From the cell containing the given text, extract its center point as (x, y) coordinate. 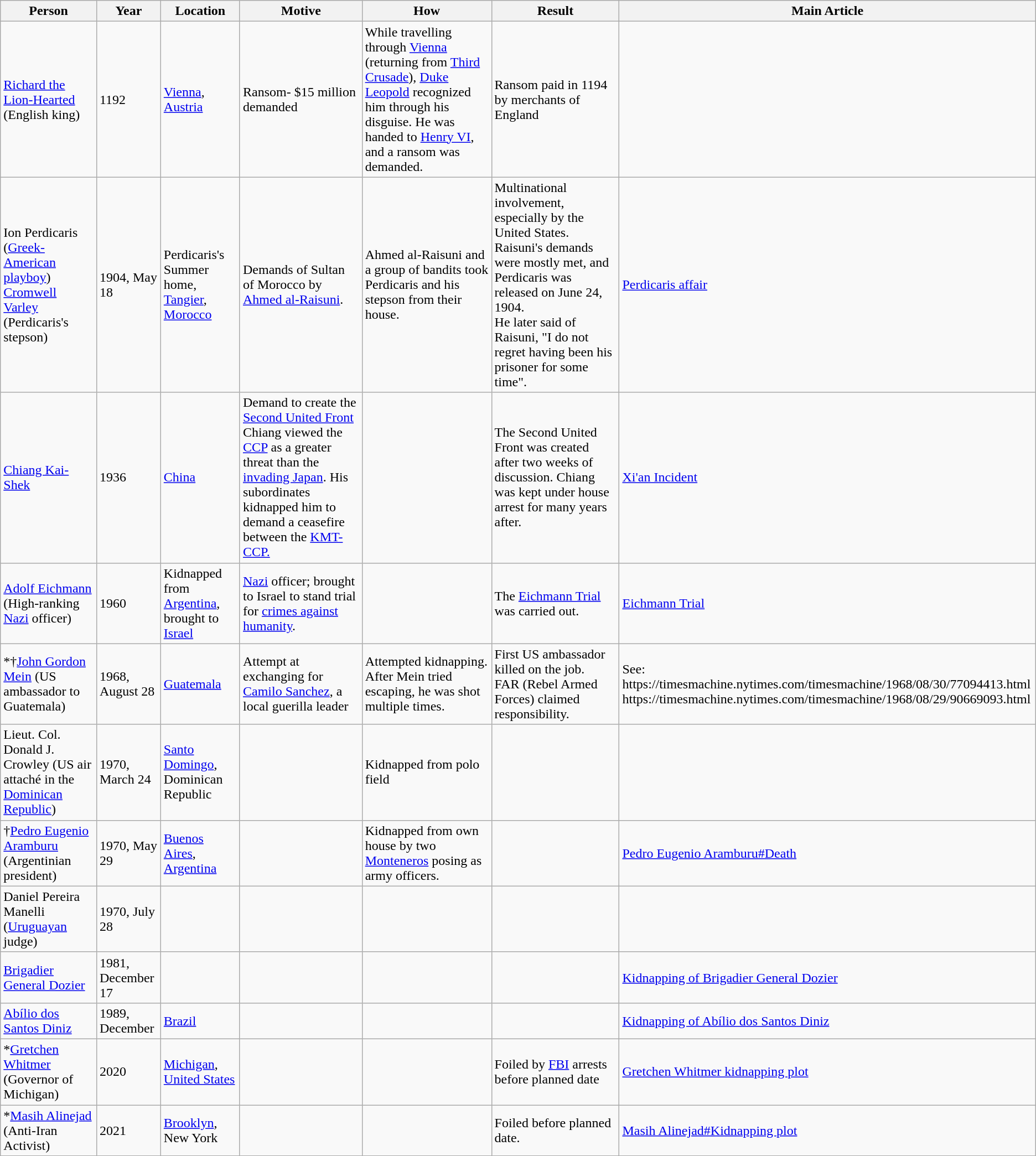
The Second United Front was created after two weeks of discussion. Chiang was kept under house arrest for many years after. (556, 478)
Location (200, 11)
Kidnapped from polo field (427, 773)
Perdicaris affair (827, 284)
Guatemala (200, 684)
Ahmed al-Raisuni and a group of bandits took Perdicaris and his stepson from their house. (427, 284)
Michigan, United States (200, 1071)
Attempt at exchanging for Camilo Sanchez, a local guerilla leader (301, 684)
†Pedro Eugenio Aramburu (Argentinian president) (49, 853)
Ransom paid in 1194 by merchants of England (556, 100)
Foiled before planned date. (556, 1130)
Person (49, 11)
2020 (128, 1071)
China (200, 478)
*†John Gordon Mein (US ambassador to Guatemala) (49, 684)
Daniel Pereira Manelli (Uruguayan judge) (49, 919)
Chiang Kai-Shek (49, 478)
Eichmann Trial (827, 603)
*Gretchen Whitmer (Governor of Michigan) (49, 1071)
1981, December 17 (128, 977)
Gretchen Whitmer kidnapping plot (827, 1071)
Brooklyn, New York (200, 1130)
Adolf Eichmann (High-ranking Nazi officer) (49, 603)
1970, July 28 (128, 919)
*Masih Alinejad(Anti-Iran Activist) (49, 1130)
1970, March 24 (128, 773)
Richard the Lion-Hearted (English king) (49, 100)
Nazi officer; brought to Israel to stand trial for crimes against humanity. (301, 603)
Attempted kidnapping. After Mein tried escaping, he was shot multiple times. (427, 684)
Demands of Sultan of Morocco by Ahmed al-Raisuni. (301, 284)
Main Article (827, 11)
Pedro Eugenio Aramburu#Death (827, 853)
Perdicaris's Summer home, Tangier, Morocco (200, 284)
First US ambassador killed on the job.FAR (Rebel Armed Forces) claimed responsibility. (556, 684)
How (427, 11)
1192 (128, 100)
Kidnapped from own house by two Monteneros posing as army officers. (427, 853)
1968, August 28 (128, 684)
2021 (128, 1130)
Masih Alinejad#Kidnapping plot (827, 1130)
1936 (128, 478)
Kidnapping of Brigadier General Dozier (827, 977)
Xi'an Incident (827, 478)
Ransom- $15 million demanded (301, 100)
Year (128, 11)
See: https://timesmachine.nytimes.com/timesmachine/1968/08/30/77094413.htmlhttps://timesmachine.nytimes.com/timesmachine/1968/08/29/90669093.html (827, 684)
Brigadier General Dozier (49, 977)
Kidnapping of Abílio dos Santos Diniz (827, 1020)
Brazil (200, 1020)
1904, May 18 (128, 284)
Buenos Aires, Argentina (200, 853)
Foiled by FBI arrests before planned date (556, 1071)
Kidnapped from Argentina, brought to Israel (200, 603)
1960 (128, 603)
Abílio dos Santos Diniz (49, 1020)
Santo Domingo, Dominican Republic (200, 773)
Motive (301, 11)
Ion Perdicaris (Greek-American playboy)Cromwell Varley (Perdicaris's stepson) (49, 284)
The Eichmann Trial was carried out. (556, 603)
1989, December (128, 1020)
Vienna, Austria (200, 100)
Lieut. Col. Donald J. Crowley (US air attaché in the Dominican Republic) (49, 773)
1970, May 29 (128, 853)
Result (556, 11)
